Scan for the cell matching the given text and deliver its (X, Y) coordinate at center. 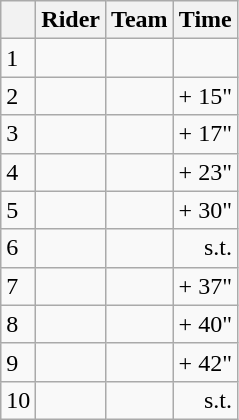
+ 23" (205, 172)
4 (18, 172)
3 (18, 134)
5 (18, 210)
Rider (71, 20)
2 (18, 96)
+ 42" (205, 362)
10 (18, 400)
6 (18, 248)
8 (18, 324)
Team (140, 20)
7 (18, 286)
+ 30" (205, 210)
+ 40" (205, 324)
Time (205, 20)
1 (18, 58)
+ 17" (205, 134)
+ 15" (205, 96)
9 (18, 362)
+ 37" (205, 286)
